Provide the [x, y] coordinate of the cell's center where the given text is located.  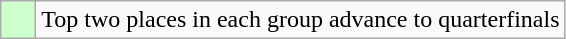
Top two places in each group advance to quarterfinals [300, 20]
